Search for the cell housing the specified text and yield its (X, Y) center coordinate. 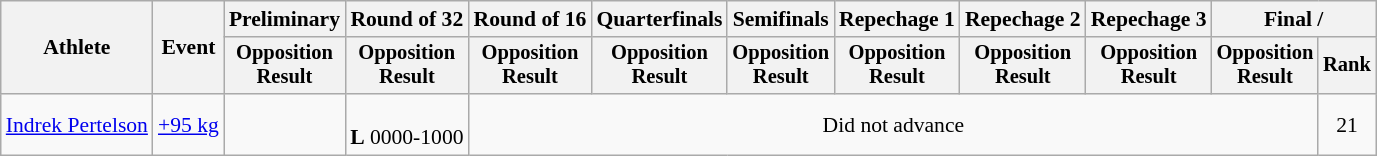
21 (1347, 124)
Repechage 3 (1149, 19)
Repechage 2 (1023, 19)
Event (188, 48)
Round of 16 (530, 19)
Preliminary (284, 19)
+95 kg (188, 124)
Rank (1347, 66)
Round of 32 (406, 19)
Athlete (77, 48)
Quarterfinals (659, 19)
Semifinals (780, 19)
Final / (1294, 19)
L 0000-1000 (406, 124)
Indrek Pertelson (77, 124)
Repechage 1 (897, 19)
Did not advance (894, 124)
